From the cell containing the given text, extract its center point as [X, Y] coordinate. 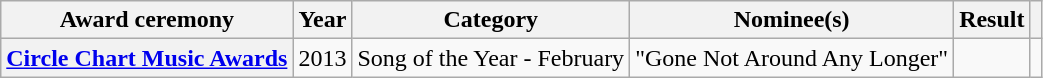
2013 [322, 58]
Circle Chart Music Awards [147, 58]
Award ceremony [147, 20]
Result [992, 20]
Nominee(s) [792, 20]
"Gone Not Around Any Longer" [792, 58]
Song of the Year - February [491, 58]
Year [322, 20]
Category [491, 20]
